Search for the cell housing the specified text and yield its [X, Y] center coordinate. 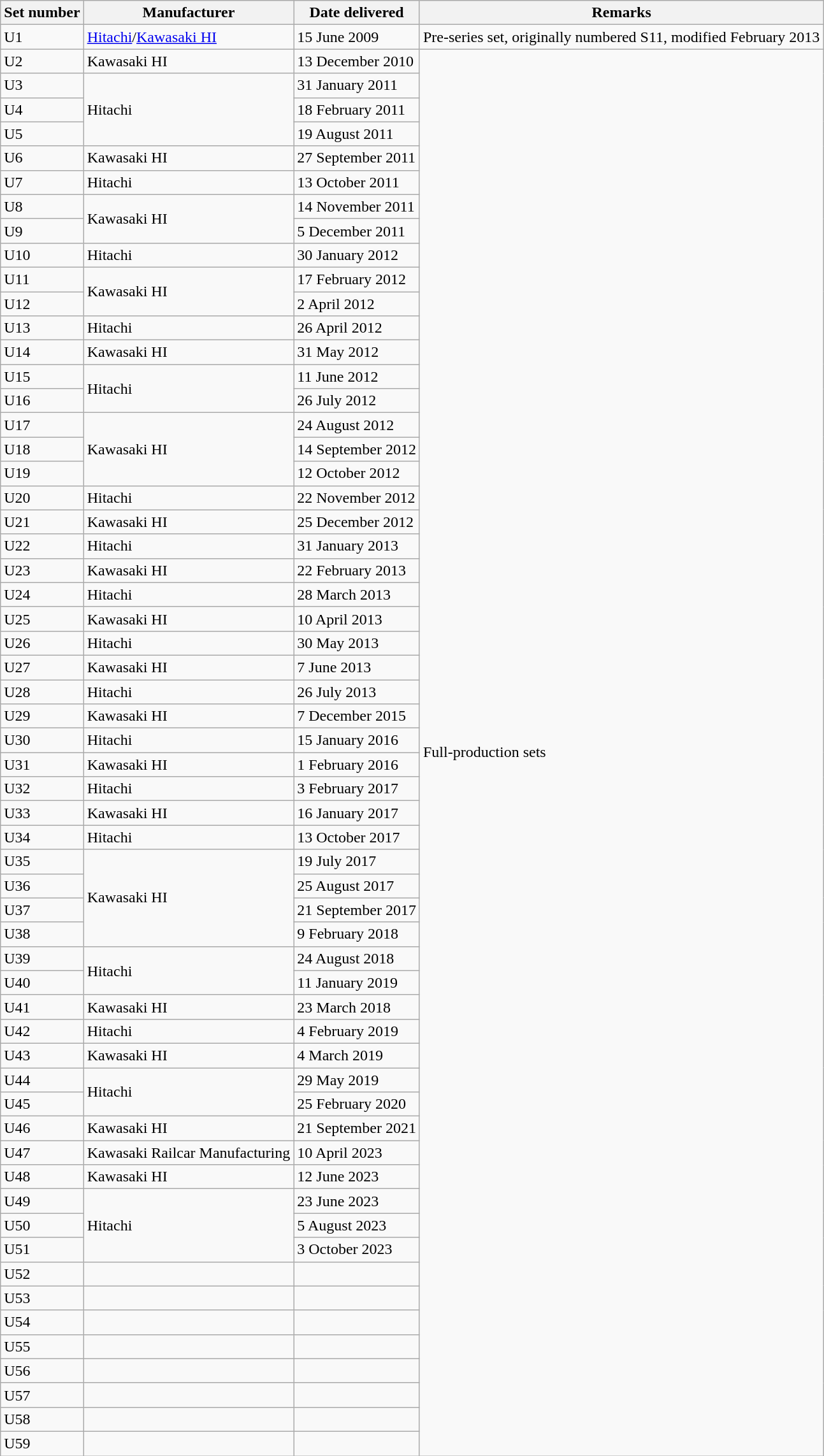
U27 [42, 667]
U24 [42, 595]
U7 [42, 182]
U31 [42, 765]
U5 [42, 134]
24 August 2018 [357, 958]
U35 [42, 861]
U38 [42, 934]
7 December 2015 [357, 716]
13 December 2010 [357, 61]
25 February 2020 [357, 1104]
U46 [42, 1128]
U47 [42, 1153]
12 October 2012 [357, 473]
Manufacturer [189, 13]
U12 [42, 304]
U26 [42, 643]
25 August 2017 [357, 886]
19 July 2017 [357, 861]
U44 [42, 1080]
U28 [42, 691]
31 May 2012 [357, 352]
U10 [42, 255]
14 November 2011 [357, 206]
U41 [42, 1007]
Remarks [621, 13]
U57 [42, 1395]
19 August 2011 [357, 134]
U36 [42, 886]
22 February 2013 [357, 570]
U39 [42, 958]
Hitachi/Kawasaki HI [189, 37]
31 January 2011 [357, 85]
Set number [42, 13]
11 June 2012 [357, 377]
U1 [42, 37]
U22 [42, 546]
U55 [42, 1346]
U48 [42, 1177]
28 March 2013 [357, 595]
31 January 2013 [357, 546]
30 January 2012 [357, 255]
U50 [42, 1225]
16 January 2017 [357, 813]
U51 [42, 1250]
U16 [42, 401]
23 June 2023 [357, 1201]
5 December 2011 [357, 231]
13 October 2017 [357, 837]
U17 [42, 425]
U6 [42, 158]
12 June 2023 [357, 1177]
10 April 2023 [357, 1153]
26 July 2013 [357, 691]
U52 [42, 1274]
U19 [42, 473]
U21 [42, 522]
U13 [42, 328]
U53 [42, 1298]
U30 [42, 740]
U4 [42, 110]
7 June 2013 [357, 667]
U33 [42, 813]
U56 [42, 1371]
U18 [42, 449]
U45 [42, 1104]
4 February 2019 [357, 1031]
3 October 2023 [357, 1250]
U8 [42, 206]
U23 [42, 570]
U15 [42, 377]
U40 [42, 983]
U42 [42, 1031]
2 April 2012 [357, 304]
21 September 2017 [357, 910]
U54 [42, 1322]
4 March 2019 [357, 1055]
U58 [42, 1419]
U49 [42, 1201]
Kawasaki Railcar Manufacturing [189, 1153]
17 February 2012 [357, 279]
Pre-series set, originally numbered S11, modified February 2013 [621, 37]
U34 [42, 837]
30 May 2013 [357, 643]
27 September 2011 [357, 158]
Full-production sets [621, 753]
U32 [42, 789]
23 March 2018 [357, 1007]
10 April 2013 [357, 619]
15 January 2016 [357, 740]
U2 [42, 61]
U9 [42, 231]
11 January 2019 [357, 983]
U20 [42, 498]
U43 [42, 1055]
22 November 2012 [357, 498]
26 July 2012 [357, 401]
18 February 2011 [357, 110]
21 September 2021 [357, 1128]
U37 [42, 910]
25 December 2012 [357, 522]
U11 [42, 279]
1 February 2016 [357, 765]
U14 [42, 352]
29 May 2019 [357, 1080]
U59 [42, 1443]
26 April 2012 [357, 328]
9 February 2018 [357, 934]
Date delivered [357, 13]
3 February 2017 [357, 789]
13 October 2011 [357, 182]
5 August 2023 [357, 1225]
15 June 2009 [357, 37]
14 September 2012 [357, 449]
U25 [42, 619]
U3 [42, 85]
24 August 2012 [357, 425]
U29 [42, 716]
